Identify which cell holds the provided text, then report its (x, y) central coordinate. 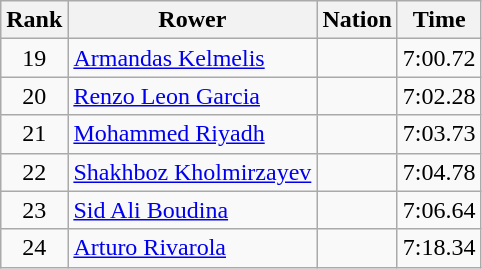
Sid Ali Boudina (192, 210)
20 (34, 96)
Time (439, 20)
Nation (357, 20)
7:03.73 (439, 134)
Rower (192, 20)
Renzo Leon Garcia (192, 96)
23 (34, 210)
7:18.34 (439, 248)
24 (34, 248)
Rank (34, 20)
7:02.28 (439, 96)
Arturo Rivarola (192, 248)
7:04.78 (439, 172)
Armandas Kelmelis (192, 58)
19 (34, 58)
Mohammed Riyadh (192, 134)
7:06.64 (439, 210)
21 (34, 134)
Shakhboz Kholmirzayev (192, 172)
22 (34, 172)
7:00.72 (439, 58)
